For the text-containing cell, return its midpoint in (x, y) coordinate format. 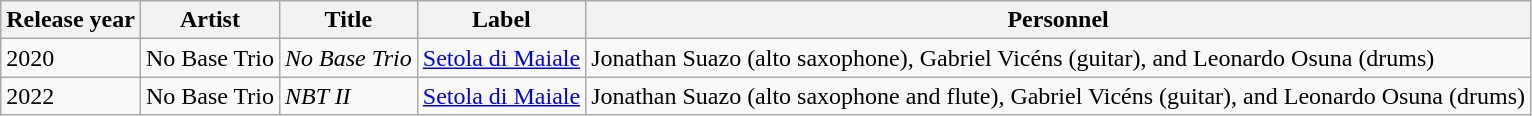
Personnel (1058, 20)
Release year (71, 20)
Artist (210, 20)
2020 (71, 58)
NBT II (349, 96)
Jonathan Suazo (alto saxophone and flute), Gabriel Vicéns (guitar), and Leonardo Osuna (drums) (1058, 96)
Label (501, 20)
Jonathan Suazo (alto saxophone), Gabriel Vicéns (guitar), and Leonardo Osuna (drums) (1058, 58)
Title (349, 20)
2022 (71, 96)
